Identify which cell holds the provided text, then report its [x, y] central coordinate. 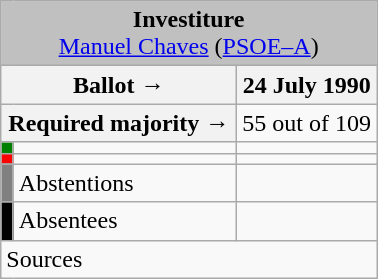
24 July 1990 [307, 85]
Required majority → [119, 123]
Absentees [125, 221]
Sources [189, 259]
Ballot → [119, 85]
Abstentions [125, 183]
InvestitureManuel Chaves (PSOE–A) [189, 34]
55 out of 109 [307, 123]
